From the cell containing the given text, extract its center point as (X, Y) coordinate. 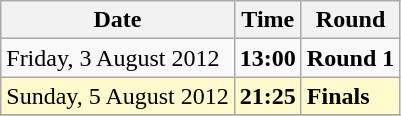
Friday, 3 August 2012 (118, 58)
Round (350, 20)
Date (118, 20)
Finals (350, 96)
13:00 (268, 58)
Time (268, 20)
21:25 (268, 96)
Sunday, 5 August 2012 (118, 96)
Round 1 (350, 58)
